Output the (x, y) coordinate of the center of the cell containing the given text.  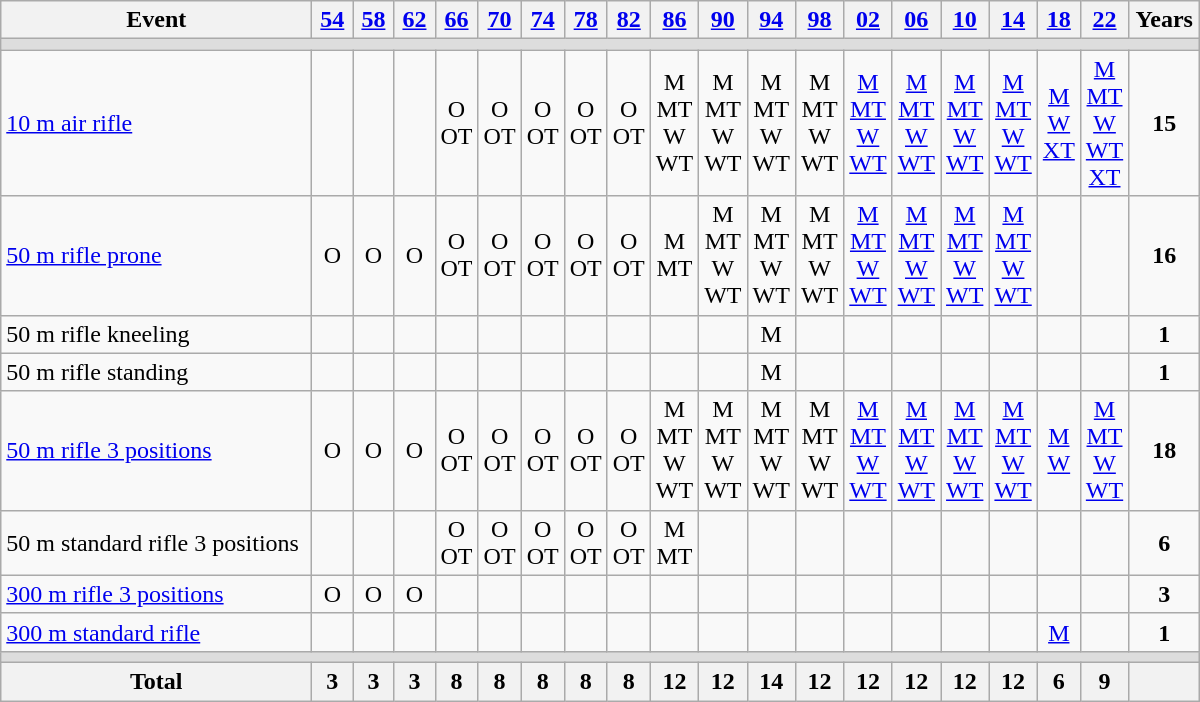
50 m rifle prone (156, 256)
82 (628, 20)
78 (586, 20)
54 (332, 20)
22 (1104, 20)
300 m rifle 3 positions (156, 594)
06 (916, 20)
50 m rifle kneeling (156, 334)
50 m standard rifle 3 positions (156, 542)
70 (500, 20)
50 m rifle standing (156, 372)
9 (1104, 681)
10 m air rifle (156, 123)
86 (674, 20)
MW (1058, 450)
16 (1164, 256)
Event (156, 20)
74 (542, 20)
94 (771, 20)
10 (965, 20)
Total (156, 681)
MMTWWTXT (1104, 123)
50 m rifle 3 positions (156, 450)
MWXT (1058, 123)
15 (1164, 123)
90 (723, 20)
02 (868, 20)
58 (374, 20)
98 (819, 20)
300 m standard rifle (156, 632)
66 (456, 20)
62 (414, 20)
Years (1164, 20)
